Detect which cell encompasses the target text, then output its [X, Y] center coordinate. 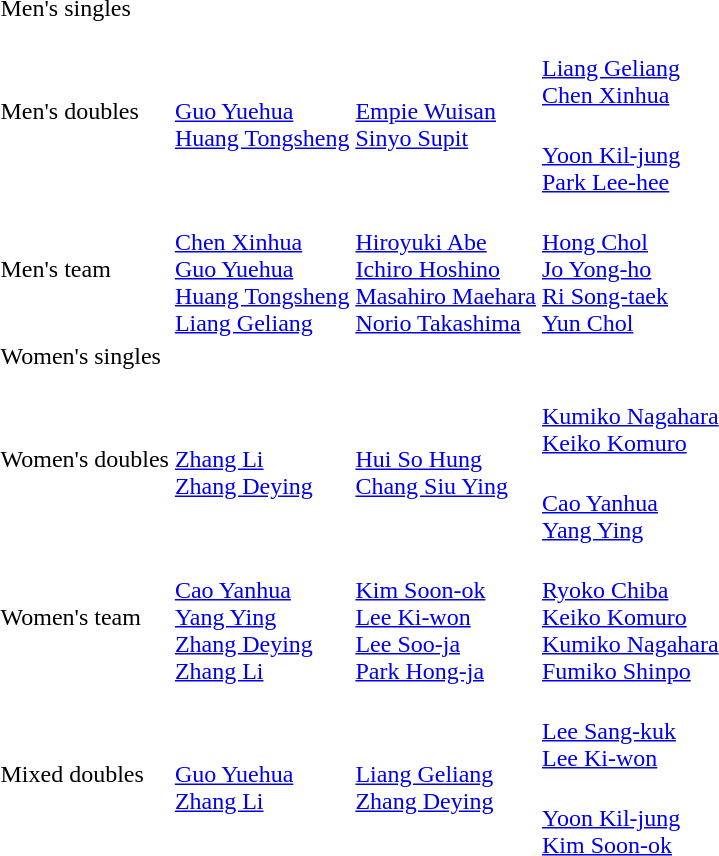
Cao YanhuaYang YingZhang DeyingZhang Li [262, 617]
Hiroyuki AbeIchiro HoshinoMasahiro MaeharaNorio Takashima [446, 269]
Kim Soon-okLee Ki-wonLee Soo-jaPark Hong-ja [446, 617]
Chen XinhuaGuo YuehuaHuang TongshengLiang Geliang [262, 269]
Hui So HungChang Siu Ying [446, 460]
Empie WuisanSinyo Supit [446, 112]
Zhang LiZhang Deying [262, 460]
Guo YuehuaHuang Tongsheng [262, 112]
